Search for the cell housing the specified text and yield its [X, Y] center coordinate. 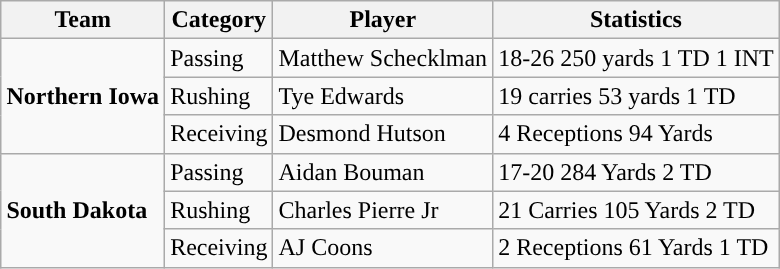
Northern Iowa [83, 96]
Player [383, 20]
Charles Pierre Jr [383, 210]
South Dakota [83, 210]
Team [83, 20]
21 Carries 105 Yards 2 TD [636, 210]
19 carries 53 yards 1 TD [636, 96]
17-20 284 Yards 2 TD [636, 172]
Aidan Bouman [383, 172]
Matthew Schecklman [383, 58]
18-26 250 yards 1 TD 1 INT [636, 58]
Tye Edwards [383, 96]
2 Receptions 61 Yards 1 TD [636, 248]
AJ Coons [383, 248]
4 Receptions 94 Yards [636, 134]
Statistics [636, 20]
Desmond Hutson [383, 134]
Category [219, 20]
